Extract the (X, Y) coordinate from the center of the cell holding the provided text.  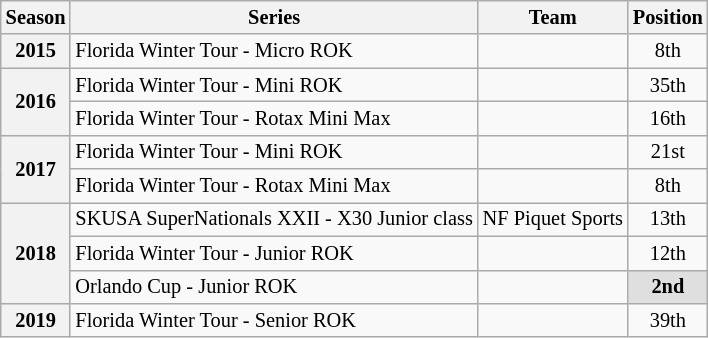
Florida Winter Tour - Senior ROK (274, 320)
2nd (668, 287)
Florida Winter Tour - Micro ROK (274, 51)
16th (668, 118)
2018 (36, 252)
NF Piquet Sports (553, 219)
Florida Winter Tour - Junior ROK (274, 253)
Team (553, 17)
Orlando Cup - Junior ROK (274, 287)
35th (668, 85)
2015 (36, 51)
Series (274, 17)
Season (36, 17)
39th (668, 320)
2017 (36, 168)
SKUSA SuperNationals XXII - X30 Junior class (274, 219)
13th (668, 219)
2019 (36, 320)
12th (668, 253)
Position (668, 17)
2016 (36, 102)
21st (668, 152)
